Pinpoint the cell where the given text exists, returning its [X, Y] midpoint coordinate. 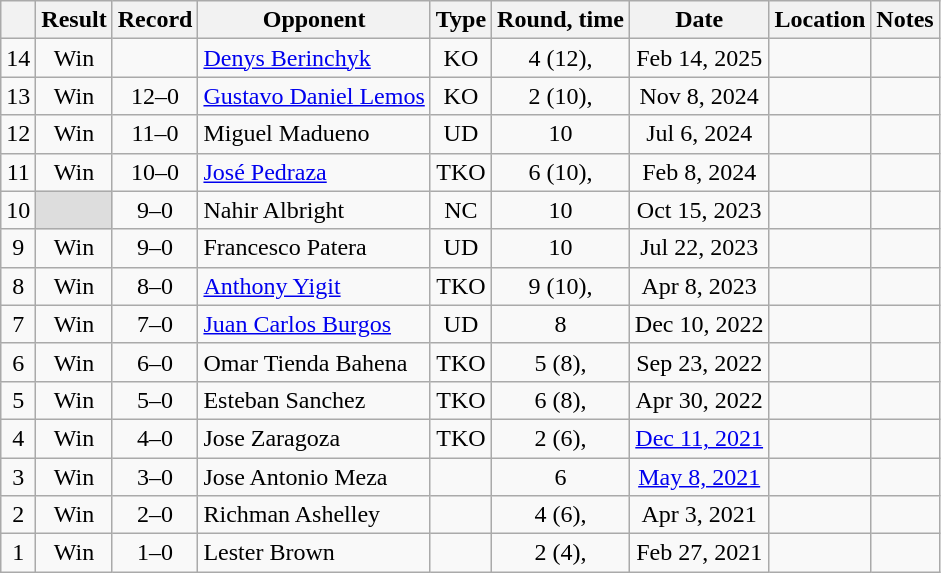
Gustavo Daniel Lemos [314, 96]
1–0 [155, 553]
6 (10), [561, 172]
Anthony Yigit [314, 286]
10–0 [155, 172]
Feb 27, 2021 [699, 553]
Dec 10, 2022 [699, 324]
Jose Antonio Meza [314, 477]
12 [18, 134]
Notes [905, 20]
José Pedraza [314, 172]
Dec 11, 2021 [699, 438]
5–0 [155, 400]
Esteban Sanchez [314, 400]
8–0 [155, 286]
13 [18, 96]
Jul 6, 2024 [699, 134]
14 [18, 58]
Date [699, 20]
Record [155, 20]
5 (8), [561, 362]
2 (4), [561, 553]
2–0 [155, 515]
2 (10), [561, 96]
11 [18, 172]
Location [820, 20]
Type [460, 20]
12–0 [155, 96]
Opponent [314, 20]
7 [18, 324]
9 (10), [561, 286]
Miguel Madueno [314, 134]
Apr 8, 2023 [699, 286]
Result [74, 20]
Apr 30, 2022 [699, 400]
11–0 [155, 134]
1 [18, 553]
Feb 14, 2025 [699, 58]
Denys Berinchyk [314, 58]
9 [18, 248]
May 8, 2021 [699, 477]
Apr 3, 2021 [699, 515]
2 (6), [561, 438]
4 (6), [561, 515]
Round, time [561, 20]
Juan Carlos Burgos [314, 324]
Omar Tienda Bahena [314, 362]
Nov 8, 2024 [699, 96]
Jose Zaragoza [314, 438]
7–0 [155, 324]
Jul 22, 2023 [699, 248]
5 [18, 400]
Sep 23, 2022 [699, 362]
NC [460, 210]
3–0 [155, 477]
Francesco Patera [314, 248]
2 [18, 515]
Lester Brown [314, 553]
Feb 8, 2024 [699, 172]
4–0 [155, 438]
Oct 15, 2023 [699, 210]
Nahir Albright [314, 210]
Richman Ashelley [314, 515]
6–0 [155, 362]
4 [18, 438]
3 [18, 477]
4 (12), [561, 58]
6 (8), [561, 400]
